Output the [x, y] coordinate of the center of the cell containing the given text.  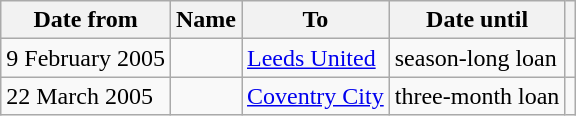
9 February 2005 [86, 58]
Date from [86, 20]
22 March 2005 [86, 96]
season-long loan [477, 58]
Name [206, 20]
Coventry City [316, 96]
three-month loan [477, 96]
Date until [477, 20]
To [316, 20]
Leeds United [316, 58]
